Return (X, Y) of the center of cell containing provided text 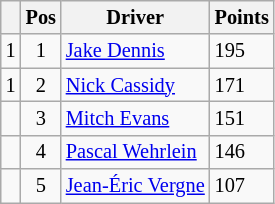
171 (242, 85)
Jake Dennis (136, 51)
146 (242, 152)
Pos (41, 17)
Pascal Wehrlein (136, 152)
107 (242, 186)
195 (242, 51)
Driver (136, 17)
Jean-Éric Vergne (136, 186)
3 (41, 118)
Nick Cassidy (136, 85)
4 (41, 152)
Mitch Evans (136, 118)
5 (41, 186)
Points (242, 17)
2 (41, 85)
151 (242, 118)
